Search for the cell housing the specified text and yield its [X, Y] center coordinate. 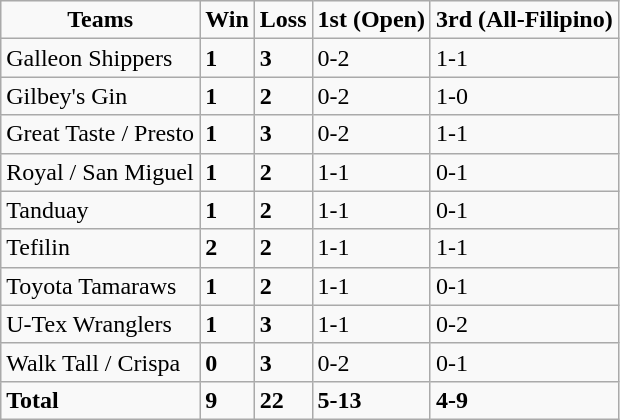
Galleon Shippers [100, 58]
Tefilin [100, 248]
Royal / San Miguel [100, 172]
5-13 [371, 400]
Walk Tall / Crispa [100, 362]
Total [100, 400]
4-9 [524, 400]
1st (Open) [371, 20]
Tanduay [100, 210]
22 [283, 400]
Win [228, 20]
3rd (All-Filipino) [524, 20]
Great Taste / Presto [100, 134]
1-0 [524, 96]
Toyota Tamaraws [100, 286]
9 [228, 400]
0 [228, 362]
Loss [283, 20]
U-Tex Wranglers [100, 324]
Teams [100, 20]
Gilbey's Gin [100, 96]
